Pinpoint the cell where the given text exists, returning its (x, y) midpoint coordinate. 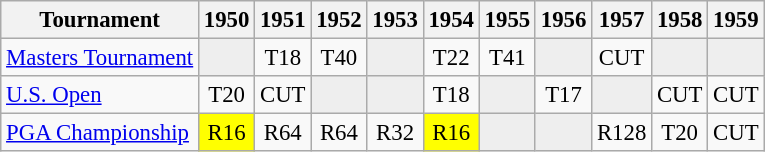
1957 (622, 20)
1954 (451, 20)
1950 (227, 20)
1951 (283, 20)
T22 (451, 58)
1953 (395, 20)
R32 (395, 133)
1956 (563, 20)
T17 (563, 95)
U.S. Open (100, 95)
R128 (622, 133)
1958 (680, 20)
1959 (736, 20)
T40 (339, 58)
Tournament (100, 20)
PGA Championship (100, 133)
T41 (507, 58)
Masters Tournament (100, 58)
1952 (339, 20)
1955 (507, 20)
